Search for the cell housing the specified text and yield its (X, Y) center coordinate. 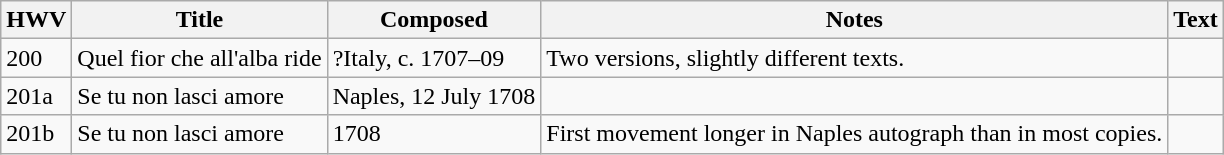
Composed (434, 20)
Quel fior che all'alba ride (200, 58)
First movement longer in Naples autograph than in most copies. (854, 134)
?Italy, c. 1707–09 (434, 58)
Two versions, slightly different texts. (854, 58)
Title (200, 20)
200 (36, 58)
201a (36, 96)
Notes (854, 20)
201b (36, 134)
HWV (36, 20)
1708 (434, 134)
Naples, 12 July 1708 (434, 96)
Text (1196, 20)
